Detect which cell encompasses the target text, then output its (x, y) center coordinate. 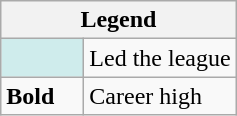
Led the league (160, 58)
Bold (42, 96)
Career high (160, 96)
Legend (118, 20)
